Output the [x, y] coordinate of the center of the cell containing the given text.  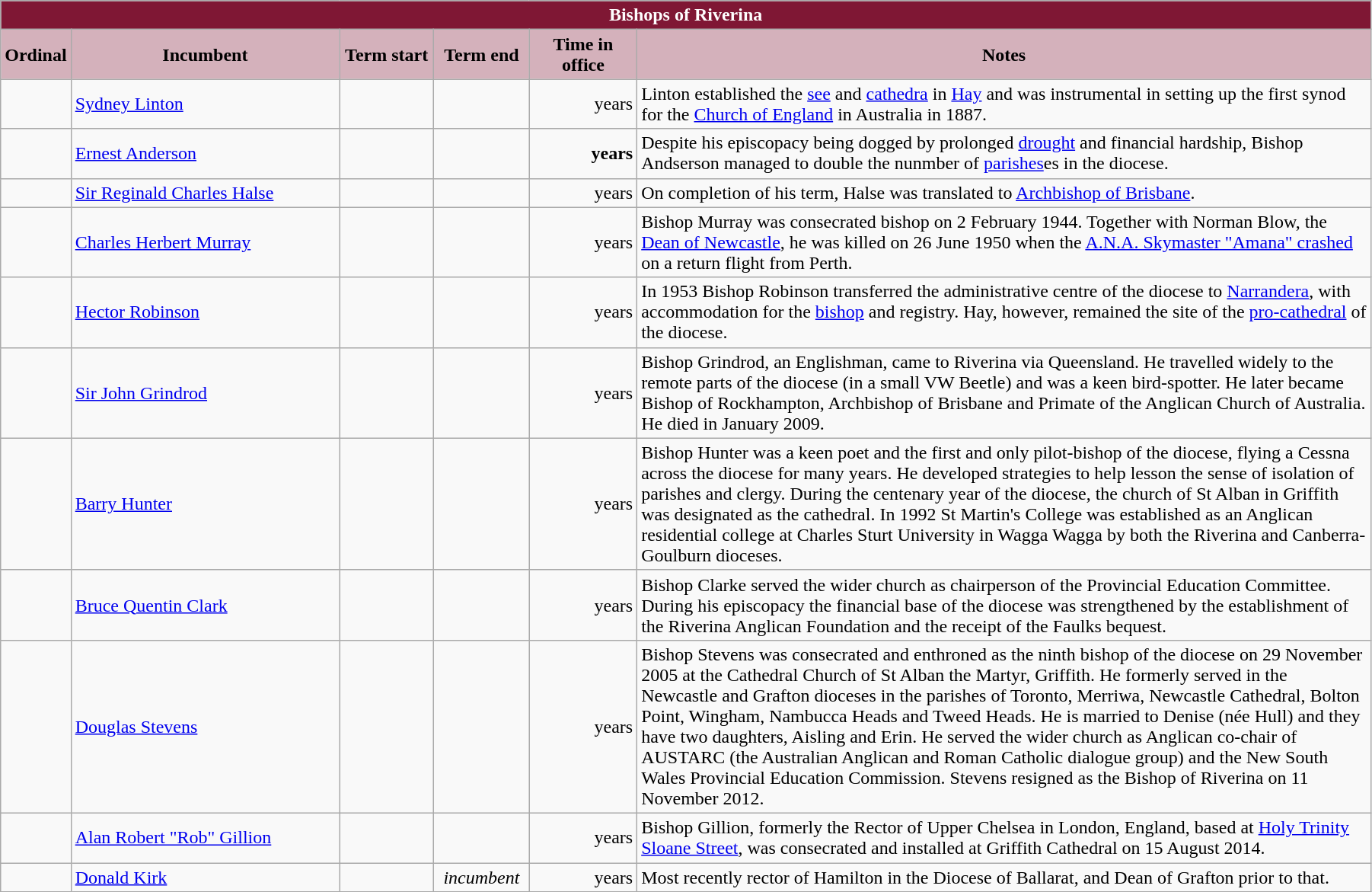
Time in office [583, 55]
Ordinal [36, 55]
Charles Herbert Murray [205, 242]
Notes [1004, 55]
Barry Hunter [205, 504]
Ernest Anderson [205, 154]
Incumbent [205, 55]
Linton established the see and cathedra in Hay and was instrumental in setting up the first synod for the Church of England in Australia in 1887. [1004, 104]
Alan Robert "Rob" Gillion [205, 838]
Term start [387, 55]
Most recently rector of Hamilton in the Diocese of Ballarat, and Dean of Grafton prior to that. [1004, 877]
Douglas Stevens [205, 727]
Sir Reginald Charles Halse [205, 193]
Hector Robinson [205, 312]
On completion of his term, Halse was translated to Archbishop of Brisbane. [1004, 193]
Bruce Quentin Clark [205, 605]
Donald Kirk [205, 877]
incumbent [481, 877]
Bishops of Riverina [686, 15]
Term end [481, 55]
Sir John Grindrod [205, 393]
Sydney Linton [205, 104]
